Identify which cell holds the provided text, then report its [x, y] central coordinate. 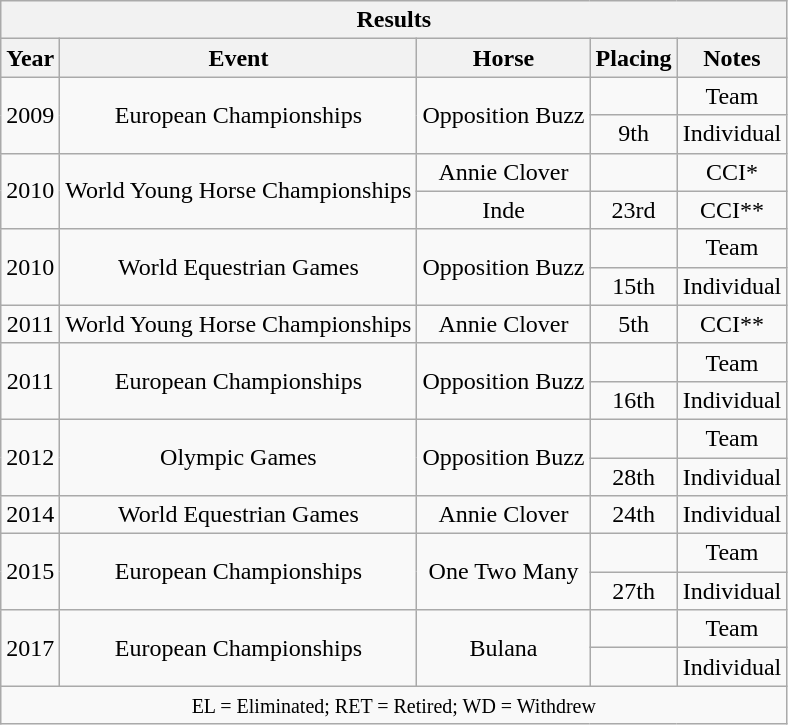
2015 [30, 572]
Placing [634, 58]
2012 [30, 457]
Year [30, 58]
Olympic Games [238, 457]
2017 [30, 648]
27th [634, 591]
23rd [634, 210]
Results [394, 20]
Inde [504, 210]
One Two Many [504, 572]
2014 [30, 515]
Bulana [504, 648]
Notes [732, 58]
16th [634, 400]
15th [634, 286]
28th [634, 477]
9th [634, 134]
EL = Eliminated; RET = Retired; WD = Withdrew [394, 705]
2009 [30, 115]
Event [238, 58]
CCI* [732, 172]
5th [634, 324]
24th [634, 515]
Horse [504, 58]
